Locate the cell with the specified text and output its (x, y) center coordinate. 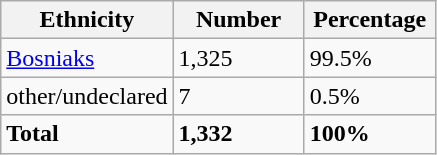
Ethnicity (87, 20)
Number (238, 20)
1,332 (238, 134)
Total (87, 134)
99.5% (370, 58)
7 (238, 96)
1,325 (238, 58)
Bosniaks (87, 58)
other/undeclared (87, 96)
100% (370, 134)
Percentage (370, 20)
0.5% (370, 96)
